Output the [X, Y] coordinate of the center of the cell containing the given text.  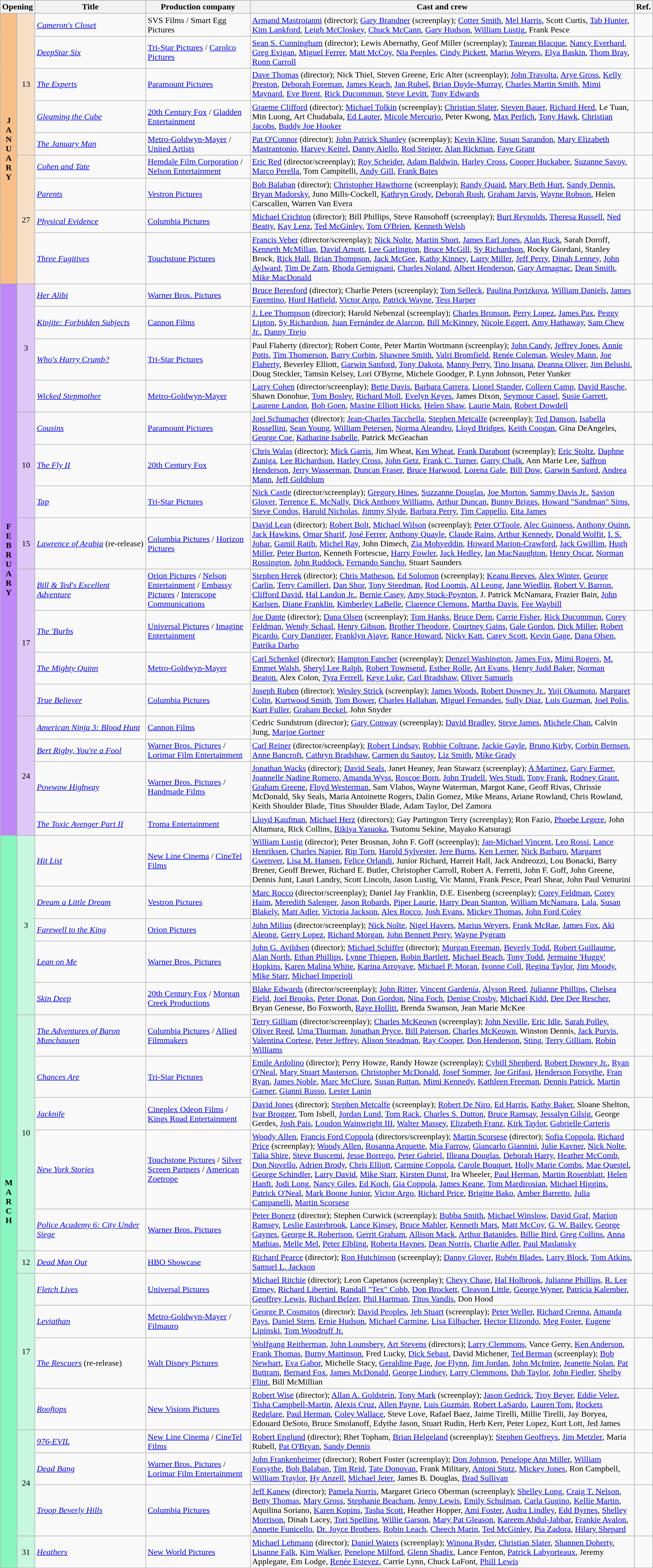
Bill & Ted's Excellent Adventure [90, 590]
Dead Man Out [90, 1262]
Skin Deep [90, 999]
HBO Showcase [198, 1262]
15 [26, 543]
Richard Pearce (director); Ron Hutchinson (screenplay); Danny Glover, Rubén Blades, Larry Block, Tom Atkins, Samuel L. Jackson [442, 1262]
True Believer [90, 700]
New York Stories [90, 1169]
13 [26, 84]
20th Century Fox [198, 465]
Tri-Star Pictures / Carolco Pictures [198, 52]
Police Academy 6: City Under Siege [90, 1230]
Warner Bros. Pictures / Handmade Films [198, 787]
Cedric Sundstrom (director); Gary Conway (screenplay); David Bradley, Steve James, Michele Chan, Calvin Jung, Marjoe Gortner [442, 728]
Walt Disney Pictures [198, 1363]
Columbia Pictures / Horizon Pictures [198, 543]
Ref. [643, 7]
Tap [90, 502]
Wicked Stepmother [90, 396]
Hit List [90, 861]
Cineplex Odeon Films / Kings Road Entertainment [198, 1114]
Robert Englund (director); Rhet Topham, Brian Helgeland (screenplay); Stephen Geoffreys, Jim Metzler, Maria Rubell, Pat O'Bryan, Sandy Dennis [442, 1441]
Production company [198, 7]
Dead Bang [90, 1469]
Leviathan [90, 1321]
Troma Entertainment [198, 824]
Her Alibi [90, 295]
Parents [90, 194]
Cast and crew [442, 7]
The January Man [90, 144]
Columbia Pictures / Allied Filmmakers [198, 1035]
Troop Beverly Hills [90, 1510]
Touchstone Pictures / Silver Screen Partners / American Zoetrope [198, 1169]
JANUARY [9, 149]
The Fly II [90, 465]
Farewell to the King [90, 929]
SVS Films / Smart Egg Pictures [198, 25]
New World Pictures [198, 1552]
MARCH [9, 1201]
Touchstone Pictures [198, 258]
Gleaming the Cube [90, 117]
Kinjite: Forbidden Subjects [90, 322]
Lean on Me [90, 962]
The Rescuers (re-release) [90, 1363]
Cousins [90, 428]
Cohen and Tate [90, 167]
27 [26, 219]
20th Century Fox / Morgan Creek Productions [198, 999]
Physical Evidence [90, 221]
The 'Burbs [90, 631]
Orion Pictures [198, 929]
DeepStar Six [90, 52]
The Adventures of Baron Munchausen [90, 1035]
Powwow Highway [90, 787]
Metro-Goldwyn-Mayer / Filmauro [198, 1321]
12 [26, 1262]
Rooftops [90, 1409]
Who's Harry Crumb? [90, 359]
Fletch Lives [90, 1289]
New Visions Pictures [198, 1409]
Title [90, 7]
Cameron's Closet [90, 25]
31 [26, 1552]
Metro-Goldwyn-Mayer / United Artists [198, 144]
Universal Pictures / Imagine Entertainment [198, 631]
Lawrence of Arabia (re-release) [90, 543]
Jacknife [90, 1114]
Chances Are [90, 1077]
The Toxic Avenger Part II [90, 824]
Heathers [90, 1552]
976-EVIL [90, 1441]
The Mighty Quinn [90, 668]
Dream a Little Dream [90, 902]
Hemdale Film Corporation / Nelson Entertainment [198, 167]
Universal Pictures [198, 1289]
Three Fugitives [90, 258]
The Experts [90, 84]
FEBRUARY [9, 560]
Orion Pictures / Nelson Entertainment / Embassy Pictures / Interscope Communications [198, 590]
20th Century Fox / Gladden Entertainment [198, 117]
Opening [17, 7]
American Ninja 3: Blood Hunt [90, 728]
Bert Rigby, You're a Fool [90, 750]
